Identify which cell holds the provided text, then report its [X, Y] central coordinate. 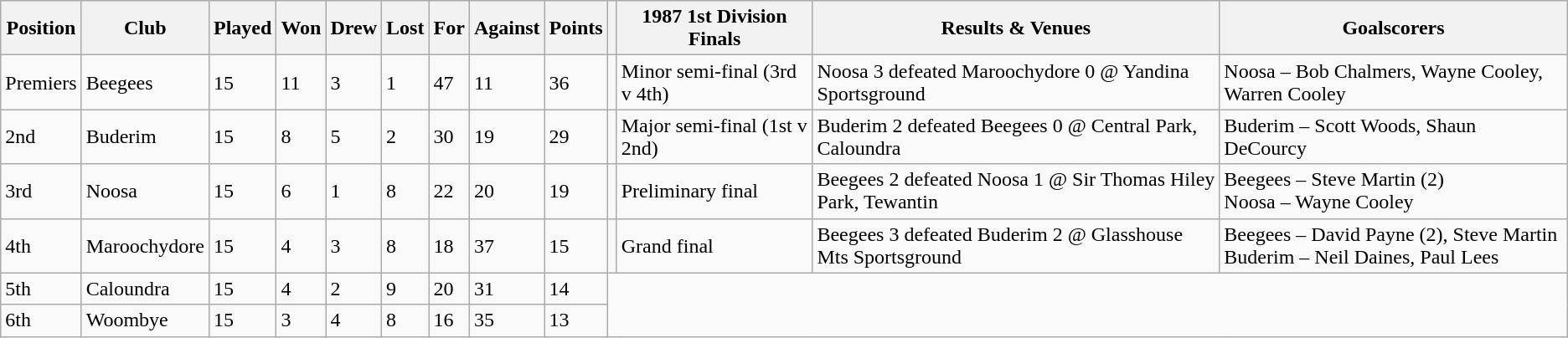
Goalscorers [1394, 28]
Drew [353, 28]
Noosa [145, 191]
Beegees [145, 82]
Buderim – Scott Woods, Shaun DeCourcy [1394, 137]
Major semi-final (1st v 2nd) [714, 137]
14 [576, 289]
Won [302, 28]
5 [353, 137]
30 [449, 137]
31 [507, 289]
Points [576, 28]
9 [405, 289]
18 [449, 246]
Preliminary final [714, 191]
29 [576, 137]
Beegees – Steve Martin (2)Noosa – Wayne Cooley [1394, 191]
Grand final [714, 246]
Results & Venues [1016, 28]
47 [449, 82]
Played [242, 28]
3rd [41, 191]
Lost [405, 28]
36 [576, 82]
Woombye [145, 320]
Club [145, 28]
Minor semi-final (3rd v 4th) [714, 82]
6 [302, 191]
4th [41, 246]
13 [576, 320]
Buderim [145, 137]
37 [507, 246]
Noosa – Bob Chalmers, Wayne Cooley, Warren Cooley [1394, 82]
35 [507, 320]
Beegees – David Payne (2), Steve MartinBuderim – Neil Daines, Paul Lees [1394, 246]
Beegees 2 defeated Noosa 1 @ Sir Thomas Hiley Park, Tewantin [1016, 191]
6th [41, 320]
For [449, 28]
Maroochydore [145, 246]
Beegees 3 defeated Buderim 2 @ Glasshouse Mts Sportsground [1016, 246]
22 [449, 191]
Against [507, 28]
1987 1st Division Finals [714, 28]
Position [41, 28]
Noosa 3 defeated Maroochydore 0 @ Yandina Sportsground [1016, 82]
5th [41, 289]
2nd [41, 137]
Premiers [41, 82]
Caloundra [145, 289]
16 [449, 320]
Buderim 2 defeated Beegees 0 @ Central Park, Caloundra [1016, 137]
